Scan for the cell matching the given text and deliver its (X, Y) coordinate at center. 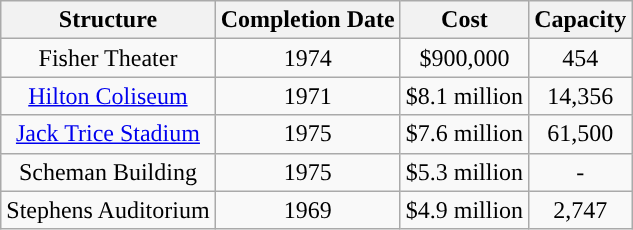
Fisher Theater (108, 58)
1974 (308, 58)
Capacity (580, 20)
$8.1 million (464, 96)
Stephens Auditorium (108, 210)
$7.6 million (464, 134)
Cost (464, 20)
454 (580, 58)
- (580, 172)
$900,000 (464, 58)
1969 (308, 210)
61,500 (580, 134)
1971 (308, 96)
$5.3 million (464, 172)
Jack Trice Stadium (108, 134)
Hilton Coliseum (108, 96)
Completion Date (308, 20)
Scheman Building (108, 172)
$4.9 million (464, 210)
2,747 (580, 210)
Structure (108, 20)
14,356 (580, 96)
